Determine the (X, Y) coordinate at the center of the cell enclosing the given text.  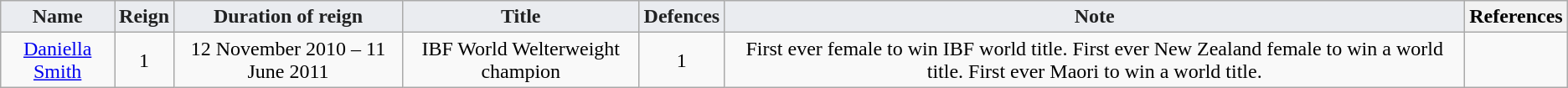
Daniella Smith (58, 60)
Name (58, 17)
Title (521, 17)
References (1516, 17)
Note (1095, 17)
First ever female to win IBF world title. First ever New Zealand female to win a world title. First ever Maori to win a world title. (1095, 60)
Reign (144, 17)
12 November 2010 – 11 June 2011 (288, 60)
IBF World Welterweight champion (521, 60)
Duration of reign (288, 17)
Defences (682, 17)
